Scan for the cell matching the given text and deliver its (x, y) coordinate at center. 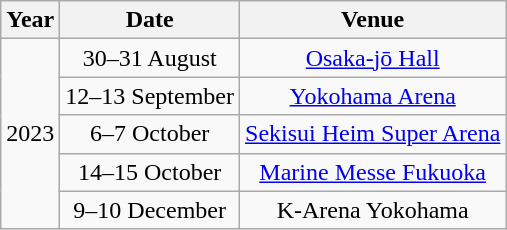
Yokohama Arena (373, 96)
Venue (373, 20)
K-Arena Yokohama (373, 210)
Osaka-jō Hall (373, 58)
14–15 October (150, 172)
Sekisui Heim Super Arena (373, 134)
Year (30, 20)
9–10 December (150, 210)
Date (150, 20)
Marine Messe Fukuoka (373, 172)
2023 (30, 134)
6–7 October (150, 134)
12–13 September (150, 96)
30–31 August (150, 58)
